Output the (X, Y) coordinate of the center of the cell containing the given text.  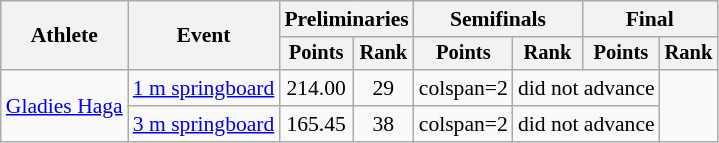
29 (384, 88)
Preliminaries (346, 19)
1 m springboard (204, 88)
Gladies Haga (64, 106)
214.00 (316, 88)
Final (650, 19)
Athlete (64, 36)
165.45 (316, 124)
Semifinals (498, 19)
Event (204, 36)
3 m springboard (204, 124)
38 (384, 124)
